Detect which cell encompasses the target text, then output its (x, y) center coordinate. 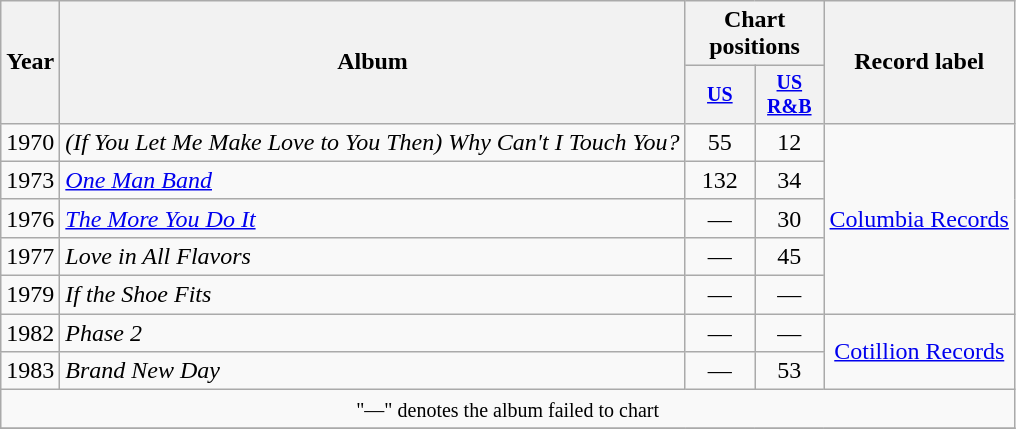
(If You Let Me Make Love to You Then) Why Can't I Touch You? (372, 142)
1982 (30, 333)
"—" denotes the album failed to chart (508, 409)
1977 (30, 256)
30 (790, 218)
55 (720, 142)
12 (790, 142)
45 (790, 256)
1979 (30, 295)
1976 (30, 218)
Love in All Flavors (372, 256)
1973 (30, 180)
One Man Band (372, 180)
Brand New Day (372, 371)
Phase 2 (372, 333)
Year (30, 62)
Cotillion Records (919, 352)
Album (372, 62)
Chart positions (754, 34)
Columbia Records (919, 218)
Record label (919, 62)
US (720, 94)
34 (790, 180)
The More You Do It (372, 218)
1970 (30, 142)
USR&B (790, 94)
132 (720, 180)
1983 (30, 371)
53 (790, 371)
If the Shoe Fits (372, 295)
